Output the (x, y) coordinate of the center of the cell containing the given text.  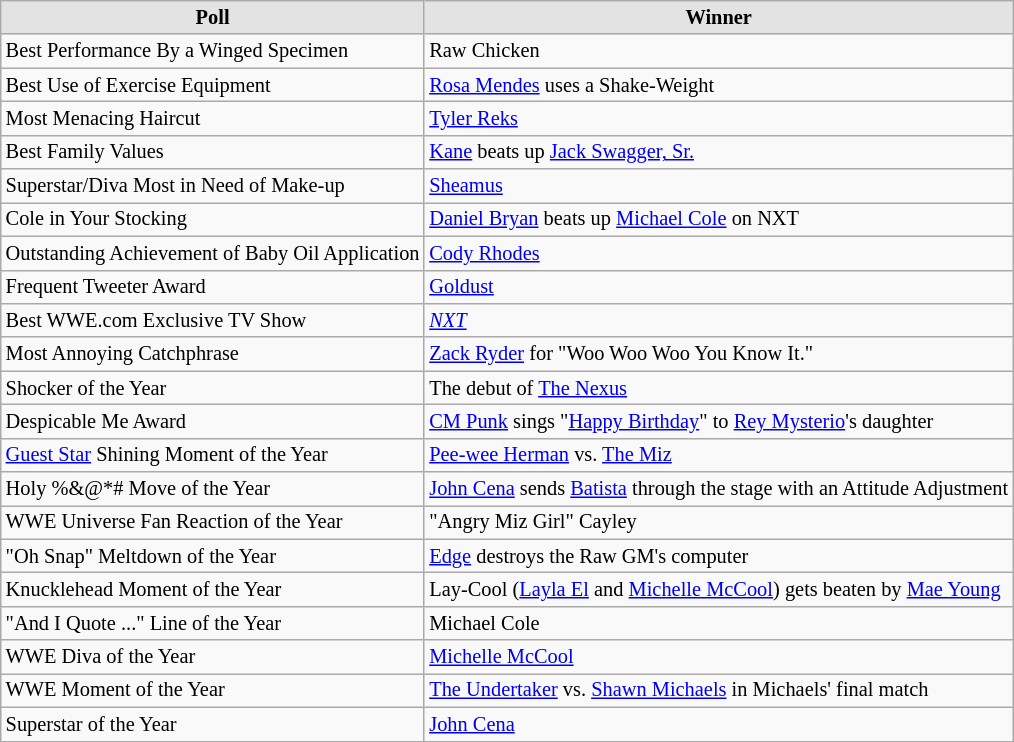
Kane beats up Jack Swagger, Sr. (718, 152)
Sheamus (718, 186)
Pee-wee Herman vs. The Miz (718, 455)
"Oh Snap" Meltdown of the Year (213, 556)
Cole in Your Stocking (213, 219)
Daniel Bryan beats up Michael Cole on NXT (718, 219)
Guest Star Shining Moment of the Year (213, 455)
Despicable Me Award (213, 421)
Michelle McCool (718, 657)
Tyler Reks (718, 118)
WWE Diva of the Year (213, 657)
WWE Universe Fan Reaction of the Year (213, 522)
Rosa Mendes uses a Shake-Weight (718, 85)
Poll (213, 17)
"And I Quote ..." Line of the Year (213, 623)
Cody Rhodes (718, 253)
Winner (718, 17)
John Cena sends Batista through the stage with an Attitude Adjustment (718, 489)
"Angry Miz Girl" Cayley (718, 522)
Best Family Values (213, 152)
Best Performance By a Winged Specimen (213, 51)
Best WWE.com Exclusive TV Show (213, 320)
Knucklehead Moment of the Year (213, 589)
Goldust (718, 287)
Edge destroys the Raw GM's computer (718, 556)
CM Punk sings "Happy Birthday" to Rey Mysterio's daughter (718, 421)
Superstar of the Year (213, 724)
Zack Ryder for "Woo Woo Woo You Know It." (718, 354)
The Undertaker vs. Shawn Michaels in Michaels' final match (718, 690)
NXT (718, 320)
Most Annoying Catchphrase (213, 354)
Lay-Cool (Layla El and Michelle McCool) gets beaten by Mae Young (718, 589)
Holy %&@*# Move of the Year (213, 489)
Frequent Tweeter Award (213, 287)
Best Use of Exercise Equipment (213, 85)
WWE Moment of the Year (213, 690)
Most Menacing Haircut (213, 118)
Raw Chicken (718, 51)
Shocker of the Year (213, 388)
Superstar/Diva Most in Need of Make-up (213, 186)
Michael Cole (718, 623)
Outstanding Achievement of Baby Oil Application (213, 253)
John Cena (718, 724)
The debut of The Nexus (718, 388)
